For the text-containing cell, return its midpoint in [X, Y] coordinate format. 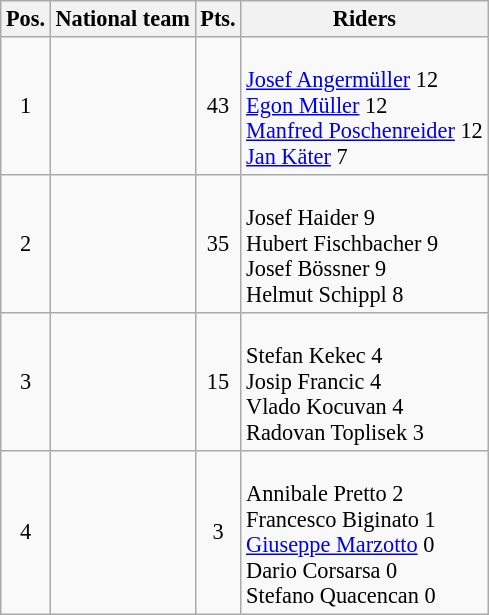
Josef Angermüller 12 Egon Müller 12 Manfred Poschenreider 12 Jan Käter 7 [364, 106]
35 [218, 243]
Riders [364, 19]
National team [122, 19]
Josef Haider 9 Hubert Fischbacher 9 Josef Bössner 9 Helmut Schippl 8 [364, 243]
Annibale Pretto 2 Francesco Biginato 1 Giuseppe Marzotto 0 Dario Corsarsa 0 Stefano Quacencan 0 [364, 532]
Pos. [26, 19]
1 [26, 106]
Pts. [218, 19]
15 [218, 381]
4 [26, 532]
2 [26, 243]
Stefan Kekec 4 Josip Francic 4 Vlado Kocuvan 4 Radovan Toplisek 3 [364, 381]
43 [218, 106]
